Determine the [x, y] coordinate at the center of the cell enclosing the given text.  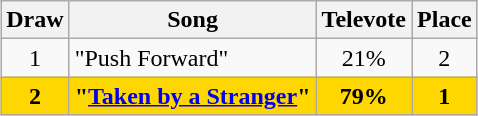
Song [192, 20]
79% [364, 96]
"Push Forward" [192, 58]
Place [445, 20]
Draw [35, 20]
Televote [364, 20]
21% [364, 58]
"Taken by a Stranger" [192, 96]
